Detect which cell encompasses the target text, then output its [X, Y] center coordinate. 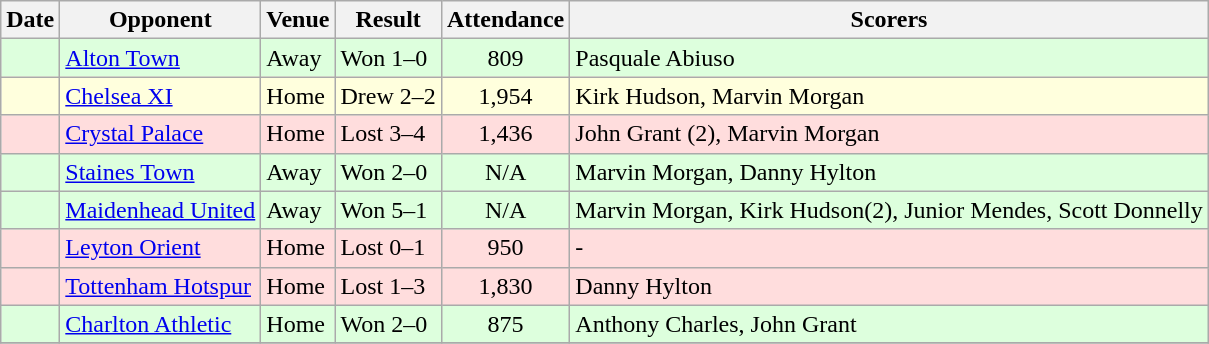
Danny Hylton [890, 286]
Result [388, 20]
John Grant (2), Marvin Morgan [890, 134]
Crystal Palace [160, 134]
1,954 [505, 96]
1,830 [505, 286]
Lost 3–4 [388, 134]
Lost 1–3 [388, 286]
Won 5–1 [388, 210]
Chelsea XI [160, 96]
Opponent [160, 20]
Drew 2–2 [388, 96]
Tottenham Hotspur [160, 286]
875 [505, 324]
Venue [298, 20]
Marvin Morgan, Kirk Hudson(2), Junior Mendes, Scott Donnelly [890, 210]
Alton Town [160, 58]
Kirk Hudson, Marvin Morgan [890, 96]
- [890, 248]
Charlton Athletic [160, 324]
Leyton Orient [160, 248]
Pasquale Abiuso [890, 58]
Staines Town [160, 172]
1,436 [505, 134]
Anthony Charles, John Grant [890, 324]
Maidenhead United [160, 210]
950 [505, 248]
Attendance [505, 20]
Lost 0–1 [388, 248]
Date [30, 20]
Won 1–0 [388, 58]
Marvin Morgan, Danny Hylton [890, 172]
Scorers [890, 20]
809 [505, 58]
